For the text-containing cell, return its midpoint in (x, y) coordinate format. 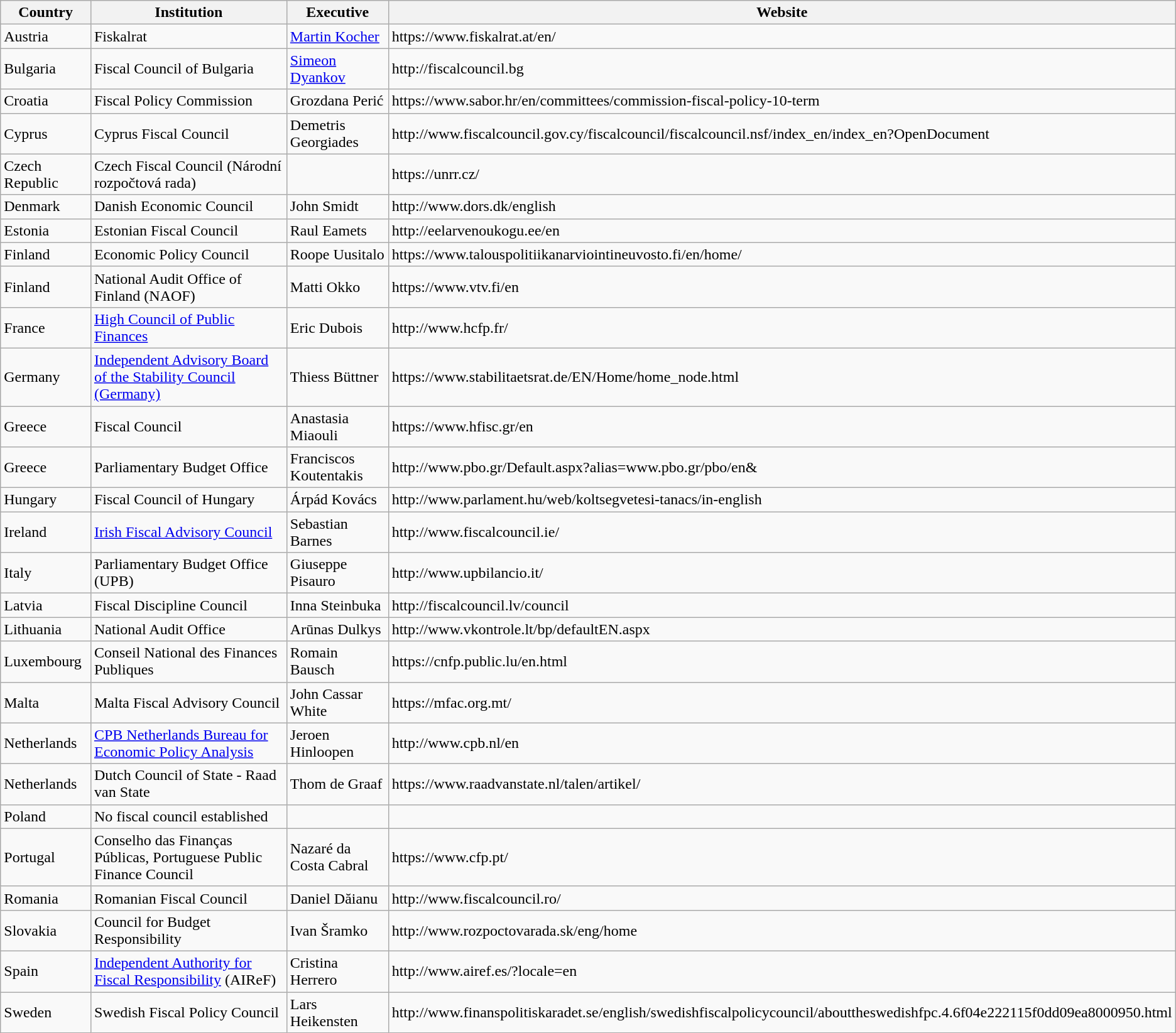
http://www.rozpoctovarada.sk/eng/home (781, 931)
Fiscal Council (188, 426)
Fiscal Discipline Council (188, 605)
Executive (337, 13)
Lars Heikensten (337, 1012)
Fiscal Council of Bulgaria (188, 69)
https://www.talouspolitiikanarviointineuvosto.fi/en/home/ (781, 254)
https://www.sabor.hr/en/committees/commission-fiscal-policy-10-term (781, 101)
Conseil National des Finances Publiques (188, 662)
Malta Fiscal Advisory Council (188, 702)
Irish Fiscal Advisory Council (188, 533)
Demetris Georgiades (337, 133)
http://www.fiscalcouncil.gov.cy/fiscalcouncil/fiscalcouncil.nsf/index_en/index_en?OpenDocument (781, 133)
France (46, 328)
CPB Netherlands Bureau for Economic Policy Analysis (188, 744)
Fiscal Policy Commission (188, 101)
Ivan Šramko (337, 931)
https://www.fiskalrat.at/en/ (781, 36)
Website (781, 13)
http://www.finanspolitiskaradet.se/english/swedishfiscalpolicycouncil/abouttheswedishfpc.4.6f04e222115f0dd09ea8000950.html (781, 1012)
Latvia (46, 605)
Spain (46, 971)
http://www.vkontrole.lt/bp/defaultEN.aspx (781, 629)
https://cnfp.public.lu/en.html (781, 662)
http://fiscalcouncil.lv/council (781, 605)
Thiess Büttner (337, 377)
Lithuania (46, 629)
Franciscos Koutentakis (337, 467)
Romain Bausch (337, 662)
http://www.fiscalcouncil.ie/ (781, 533)
https://www.vtv.fi/en (781, 286)
High Council of Public Finances (188, 328)
http://www.pbo.gr/Default.aspx?alias=www.pbo.gr/pbo/en& (781, 467)
Danish Economic Council (188, 207)
Denmark (46, 207)
Council for Budget Responsibility (188, 931)
John Smidt (337, 207)
Giuseppe Pisauro (337, 573)
Anastasia Miaouli (337, 426)
https://www.stabilitaetsrat.de/EN/Home/home_node.html (781, 377)
Independent Advisory Board of the Stability Council (Germany) (188, 377)
Ireland (46, 533)
http://www.upbilancio.it/ (781, 573)
Roope Uusitalo (337, 254)
https://mfac.org.mt/ (781, 702)
Estonian Fiscal Council (188, 230)
Parliamentary Budget Office (188, 467)
Sweden (46, 1012)
Estonia (46, 230)
Romanian Fiscal Council (188, 898)
Simeon Dyankov (337, 69)
Thom de Graaf (337, 784)
No fiscal council established (188, 816)
https://www.cfp.pt/ (781, 857)
Dutch Council of State - Raad van State (188, 784)
Daniel Dăianu (337, 898)
http://www.dors.dk/english (781, 207)
Germany (46, 377)
Árpád Kovács (337, 500)
Eric Dubois (337, 328)
National Audit Office (188, 629)
Matti Okko (337, 286)
Malta (46, 702)
https://www.raadvanstate.nl/talen/artikel/ (781, 784)
http://www.cpb.nl/en (781, 744)
https://www.hfisc.gr/en (781, 426)
Parliamentary Budget Office (UPB) (188, 573)
Institution (188, 13)
John Cassar White (337, 702)
http://www.airef.es/?locale=en (781, 971)
Portugal (46, 857)
Italy (46, 573)
Croatia (46, 101)
Fiskalrat (188, 36)
Raul Eamets (337, 230)
Austria (46, 36)
Cristina Herrero (337, 971)
National Audit Office of Finland (NAOF) (188, 286)
Grozdana Perić (337, 101)
http://www.fiscalcouncil.ro/ (781, 898)
http://www.hcfp.fr/ (781, 328)
Romania (46, 898)
https://unrr.cz/ (781, 175)
Conselho das Finanças Públicas, Portuguese Public Finance Council (188, 857)
Martin Kocher (337, 36)
http://fiscalcouncil.bg (781, 69)
Sebastian Barnes (337, 533)
Cyprus Fiscal Council (188, 133)
Luxembourg (46, 662)
Poland (46, 816)
Fiscal Council of Hungary (188, 500)
Nazaré da Costa Cabral (337, 857)
http://eelarvenoukogu.ee/en (781, 230)
http://www.parlament.hu/web/koltsegvetesi-tanacs/in-english (781, 500)
Slovakia (46, 931)
Czech Republic (46, 175)
Arūnas Dulkys (337, 629)
Economic Policy Council (188, 254)
Czech Fiscal Council (Národní rozpočtová rada) (188, 175)
Hungary (46, 500)
Swedish Fiscal Policy Council (188, 1012)
Independent Authority for Fiscal Responsibility (AIReF) (188, 971)
Bulgaria (46, 69)
Country (46, 13)
Jeroen Hinloopen (337, 744)
Cyprus (46, 133)
Inna Steinbuka (337, 605)
